Identify which cell holds the provided text, then report its (X, Y) central coordinate. 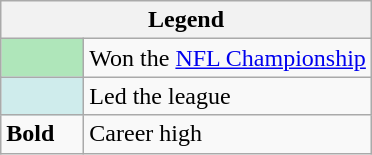
Bold (42, 134)
Won the NFL Championship (228, 58)
Legend (186, 20)
Career high (228, 134)
Led the league (228, 96)
